Capture the cell that displays the provided text and extract its (X, Y) central coordinate. 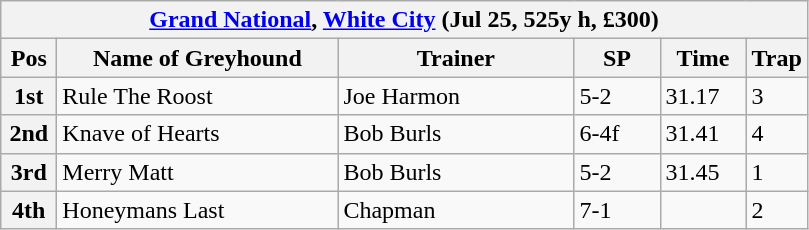
3rd (29, 172)
SP (617, 58)
Pos (29, 58)
Merry Matt (198, 172)
31.17 (703, 96)
7-1 (617, 210)
1 (776, 172)
6-4f (617, 134)
31.41 (703, 134)
Trap (776, 58)
Joe Harmon (456, 96)
3 (776, 96)
Trainer (456, 58)
Grand National, White City (Jul 25, 525y h, £300) (404, 20)
2nd (29, 134)
1st (29, 96)
Rule The Roost (198, 96)
Name of Greyhound (198, 58)
4 (776, 134)
2 (776, 210)
Time (703, 58)
Honeymans Last (198, 210)
4th (29, 210)
31.45 (703, 172)
Knave of Hearts (198, 134)
Chapman (456, 210)
